Determine the (X, Y) coordinate at the center of the cell enclosing the given text.  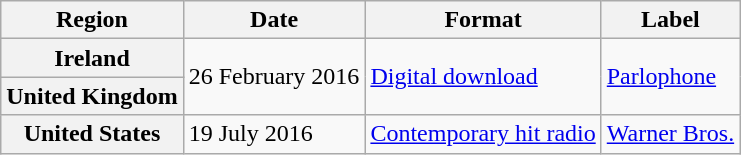
Digital download (483, 77)
Contemporary hit radio (483, 134)
Region (92, 20)
Parlophone (670, 77)
Warner Bros. (670, 134)
Date (274, 20)
United Kingdom (92, 96)
Ireland (92, 58)
United States (92, 134)
Label (670, 20)
19 July 2016 (274, 134)
26 February 2016 (274, 77)
Format (483, 20)
